Identify which cell holds the provided text, then report its (X, Y) central coordinate. 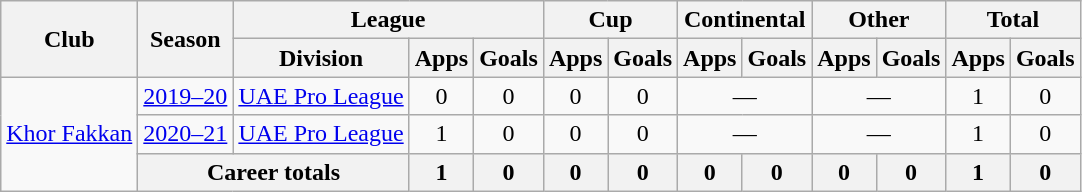
Career totals (274, 172)
Other (879, 20)
2020–21 (186, 134)
Division (321, 58)
Continental (745, 20)
League (388, 20)
2019–20 (186, 96)
Total (1013, 20)
Khor Fakkan (70, 134)
Club (70, 39)
Cup (610, 20)
Season (186, 39)
